Extract the (X, Y) coordinate from the center of the cell holding the provided text.  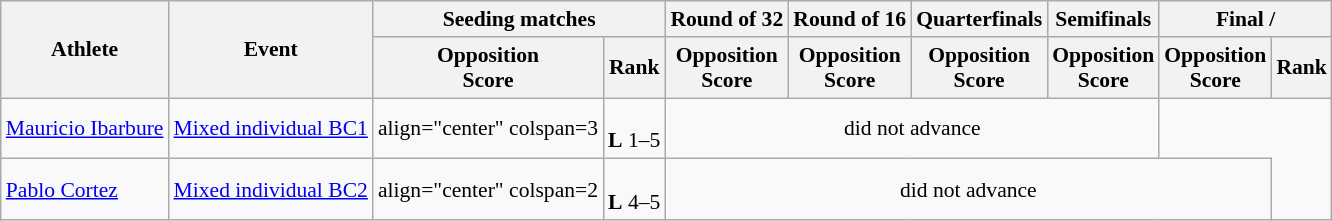
Mixed individual BC2 (271, 190)
Athlete (85, 50)
Final / (1246, 19)
L 4–5 (634, 190)
align="center" colspan=2 (488, 190)
Mixed individual BC1 (271, 128)
Seeding matches (519, 19)
Round of 16 (850, 19)
Round of 32 (726, 19)
Mauricio Ibarbure (85, 128)
L 1–5 (634, 128)
Pablo Cortez (85, 190)
Semifinals (1103, 19)
Quarterfinals (979, 19)
align="center" colspan=3 (488, 128)
Event (271, 50)
